Detect which cell encompasses the target text, then output its (x, y) center coordinate. 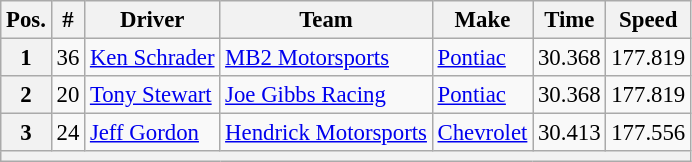
2 (26, 95)
# (68, 20)
1 (26, 58)
3 (26, 133)
177.556 (648, 133)
Hendrick Motorsports (326, 133)
Pos. (26, 20)
24 (68, 133)
Driver (152, 20)
Team (326, 20)
Time (570, 20)
Make (482, 20)
20 (68, 95)
Tony Stewart (152, 95)
Speed (648, 20)
MB2 Motorsports (326, 58)
Ken Schrader (152, 58)
30.413 (570, 133)
Jeff Gordon (152, 133)
Joe Gibbs Racing (326, 95)
36 (68, 58)
Chevrolet (482, 133)
